Detect which cell encompasses the target text, then output its (x, y) center coordinate. 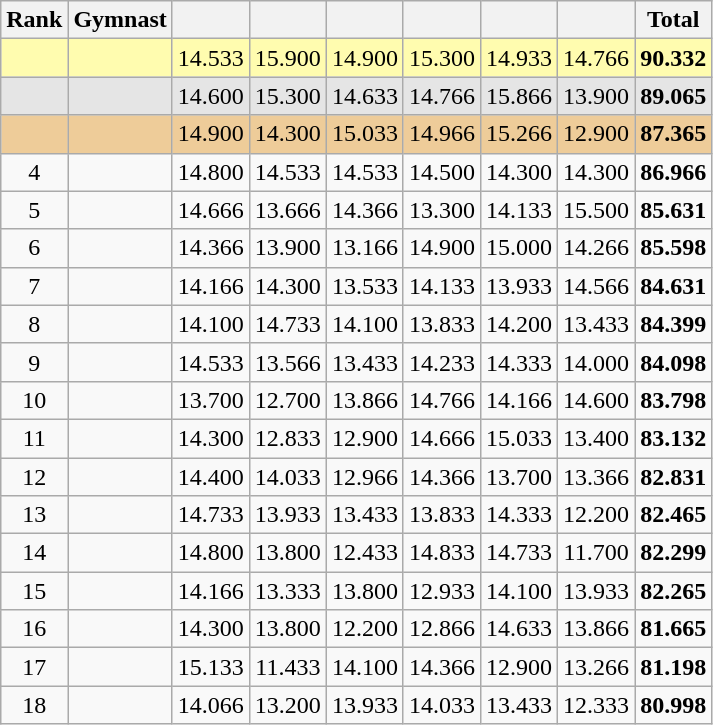
80.998 (674, 705)
84.399 (674, 324)
12.700 (288, 400)
12 (34, 477)
14.566 (596, 286)
12.833 (288, 438)
15.866 (520, 96)
15.000 (520, 248)
14.500 (442, 172)
15.500 (596, 210)
8 (34, 324)
14.833 (442, 553)
87.365 (674, 134)
13.200 (288, 705)
13.400 (596, 438)
13.300 (442, 210)
12.966 (364, 477)
18 (34, 705)
13.533 (364, 286)
14.233 (442, 362)
15.900 (288, 58)
12.933 (442, 591)
17 (34, 667)
13 (34, 515)
Rank (34, 20)
6 (34, 248)
15 (34, 591)
11 (34, 438)
81.198 (674, 667)
81.665 (674, 629)
90.332 (674, 58)
85.598 (674, 248)
13.333 (288, 591)
13.266 (596, 667)
14.266 (596, 248)
82.831 (674, 477)
14.400 (210, 477)
82.299 (674, 553)
10 (34, 400)
14 (34, 553)
82.265 (674, 591)
13.666 (288, 210)
12.333 (596, 705)
12.866 (442, 629)
84.631 (674, 286)
82.465 (674, 515)
15.266 (520, 134)
Total (674, 20)
83.132 (674, 438)
Gymnast (120, 20)
14.066 (210, 705)
14.933 (520, 58)
12.433 (364, 553)
11.433 (288, 667)
14.200 (520, 324)
15.133 (210, 667)
14.966 (442, 134)
85.631 (674, 210)
86.966 (674, 172)
11.700 (596, 553)
89.065 (674, 96)
83.798 (674, 400)
84.098 (674, 362)
13.566 (288, 362)
13.366 (596, 477)
5 (34, 210)
4 (34, 172)
7 (34, 286)
9 (34, 362)
16 (34, 629)
14.000 (596, 362)
13.166 (364, 248)
